Capture the cell that displays the provided text and extract its [x, y] central coordinate. 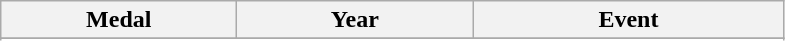
Event [628, 20]
Year [355, 20]
Medal [119, 20]
